Capture the cell that displays the provided text and extract its [x, y] central coordinate. 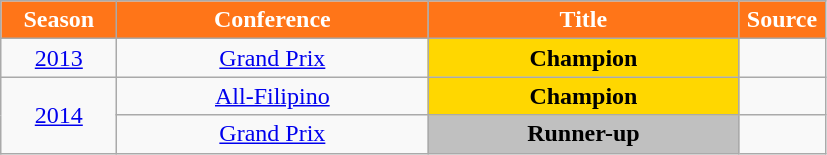
Runner-up [584, 134]
Conference [272, 20]
2014 [59, 115]
Title [584, 20]
Season [59, 20]
2013 [59, 58]
All-Filipino [272, 96]
Source [782, 20]
